Extract the [X, Y] coordinate from the center of the cell holding the provided text.  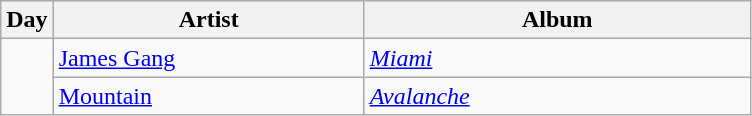
Miami [557, 58]
James Gang [208, 58]
Avalanche [557, 96]
Album [557, 20]
Artist [208, 20]
Day [27, 20]
Mountain [208, 96]
